Detect which cell encompasses the target text, then output its [X, Y] center coordinate. 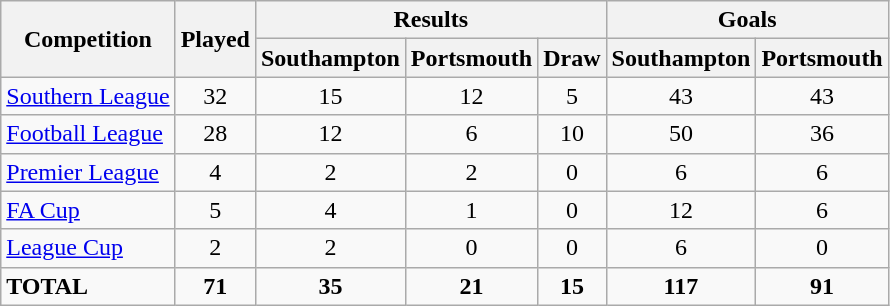
10 [572, 134]
TOTAL [88, 286]
50 [681, 134]
28 [215, 134]
1 [471, 210]
36 [822, 134]
Draw [572, 58]
71 [215, 286]
Goals [747, 20]
Played [215, 39]
Competition [88, 39]
35 [330, 286]
Premier League [88, 172]
32 [215, 96]
21 [471, 286]
Football League [88, 134]
Results [430, 20]
League Cup [88, 248]
FA Cup [88, 210]
91 [822, 286]
117 [681, 286]
Southern League [88, 96]
